Pinpoint the cell where the given text exists, returning its [x, y] midpoint coordinate. 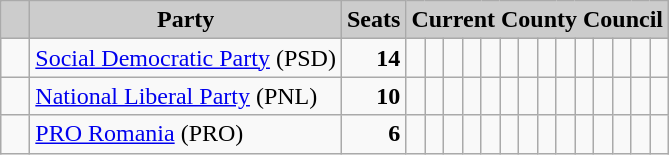
PRO Romania (PRO) [186, 134]
Seats [373, 20]
Current County Council [538, 20]
Party [186, 20]
10 [373, 96]
National Liberal Party (PNL) [186, 96]
6 [373, 134]
Social Democratic Party (PSD) [186, 58]
14 [373, 58]
